Search for the cell housing the specified text and yield its [X, Y] center coordinate. 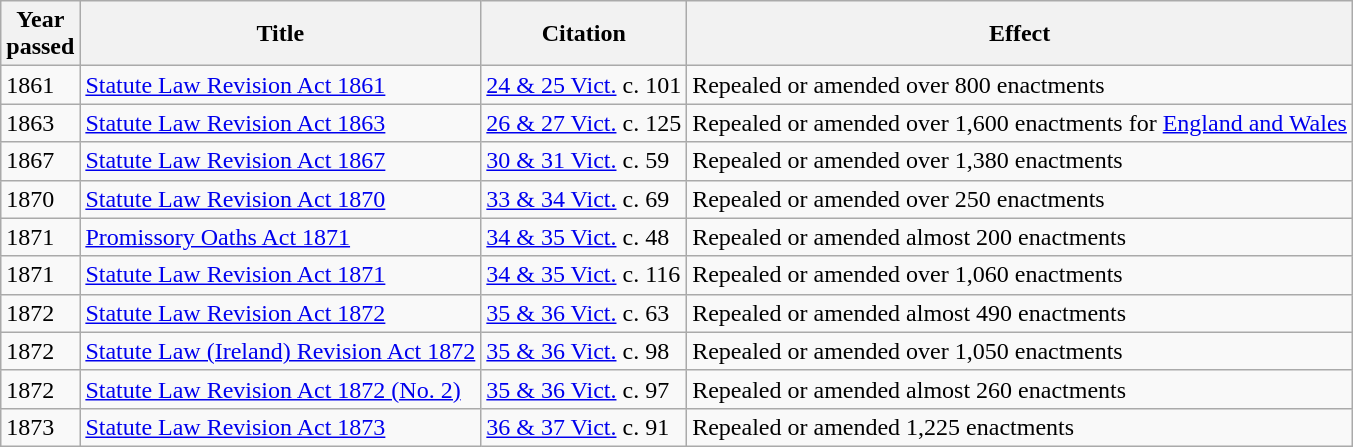
1861 [40, 85]
Promissory Oaths Act 1871 [280, 237]
Statute Law Revision Act 1872 [280, 313]
35 & 36 Vict. c. 97 [584, 389]
34 & 35 Vict. c. 48 [584, 237]
35 & 36 Vict. c. 63 [584, 313]
Statute Law Revision Act 1870 [280, 199]
Yearpassed [40, 34]
26 & 27 Vict. c. 125 [584, 123]
Statute Law (Ireland) Revision Act 1872 [280, 351]
Repealed or amended over 1,380 enactments [1020, 161]
Repealed or amended almost 260 enactments [1020, 389]
30 & 31 Vict. c. 59 [584, 161]
1867 [40, 161]
Statute Law Revision Act 1872 (No. 2) [280, 389]
Statute Law Revision Act 1871 [280, 275]
Repealed or amended almost 200 enactments [1020, 237]
Statute Law Revision Act 1863 [280, 123]
Citation [584, 34]
Statute Law Revision Act 1873 [280, 427]
Effect [1020, 34]
Repealed or amended over 800 enactments [1020, 85]
Repealed or amended over 250 enactments [1020, 199]
34 & 35 Vict. c. 116 [584, 275]
Repealed or amended over 1,050 enactments [1020, 351]
Title [280, 34]
1870 [40, 199]
35 & 36 Vict. c. 98 [584, 351]
Statute Law Revision Act 1861 [280, 85]
Repealed or amended 1,225 enactments [1020, 427]
1863 [40, 123]
36 & 37 Vict. c. 91 [584, 427]
Repealed or amended almost 490 enactments [1020, 313]
1873 [40, 427]
24 & 25 Vict. c. 101 [584, 85]
Repealed or amended over 1,600 enactments for England and Wales [1020, 123]
Statute Law Revision Act 1867 [280, 161]
Repealed or amended over 1,060 enactments [1020, 275]
33 & 34 Vict. c. 69 [584, 199]
